For the text-containing cell, return its midpoint in (X, Y) coordinate format. 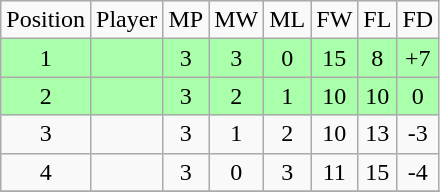
8 (378, 58)
ML (288, 20)
11 (334, 172)
Player (127, 20)
MW (236, 20)
+7 (418, 58)
-4 (418, 172)
13 (378, 134)
FD (418, 20)
Position (46, 20)
-3 (418, 134)
FW (334, 20)
4 (46, 172)
FL (378, 20)
MP (186, 20)
